Capture the cell that displays the provided text and extract its [x, y] central coordinate. 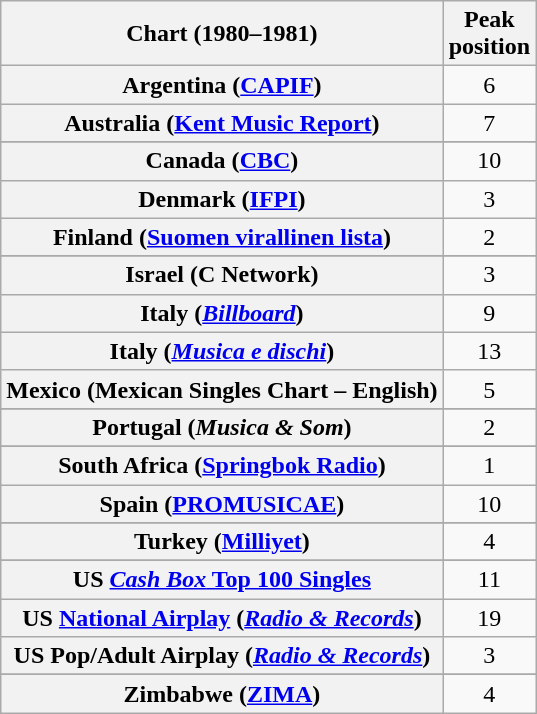
Turkey (Milliyet) [222, 542]
Italy (Billboard) [222, 313]
11 [489, 580]
US Cash Box Top 100 Singles [222, 580]
9 [489, 313]
Argentina (CAPIF) [222, 85]
US National Airplay (Radio & Records) [222, 618]
19 [489, 618]
South Africa (Springbok Radio) [222, 465]
Portugal (Musica & Som) [222, 427]
7 [489, 123]
Chart (1980–1981) [222, 34]
5 [489, 389]
Italy (Musica e dischi) [222, 351]
Denmark (IFPI) [222, 199]
Peak position [489, 34]
Finland (Suomen virallinen lista) [222, 237]
1 [489, 465]
Israel (C Network) [222, 275]
US Pop/Adult Airplay (Radio & Records) [222, 656]
Spain (PROMUSICAE) [222, 503]
6 [489, 85]
Zimbabwe (ZIMA) [222, 694]
13 [489, 351]
Australia (Kent Music Report) [222, 123]
Canada (CBC) [222, 161]
Mexico (Mexican Singles Chart – English) [222, 389]
